Extract the [X, Y] coordinate from the center of the cell holding the provided text.  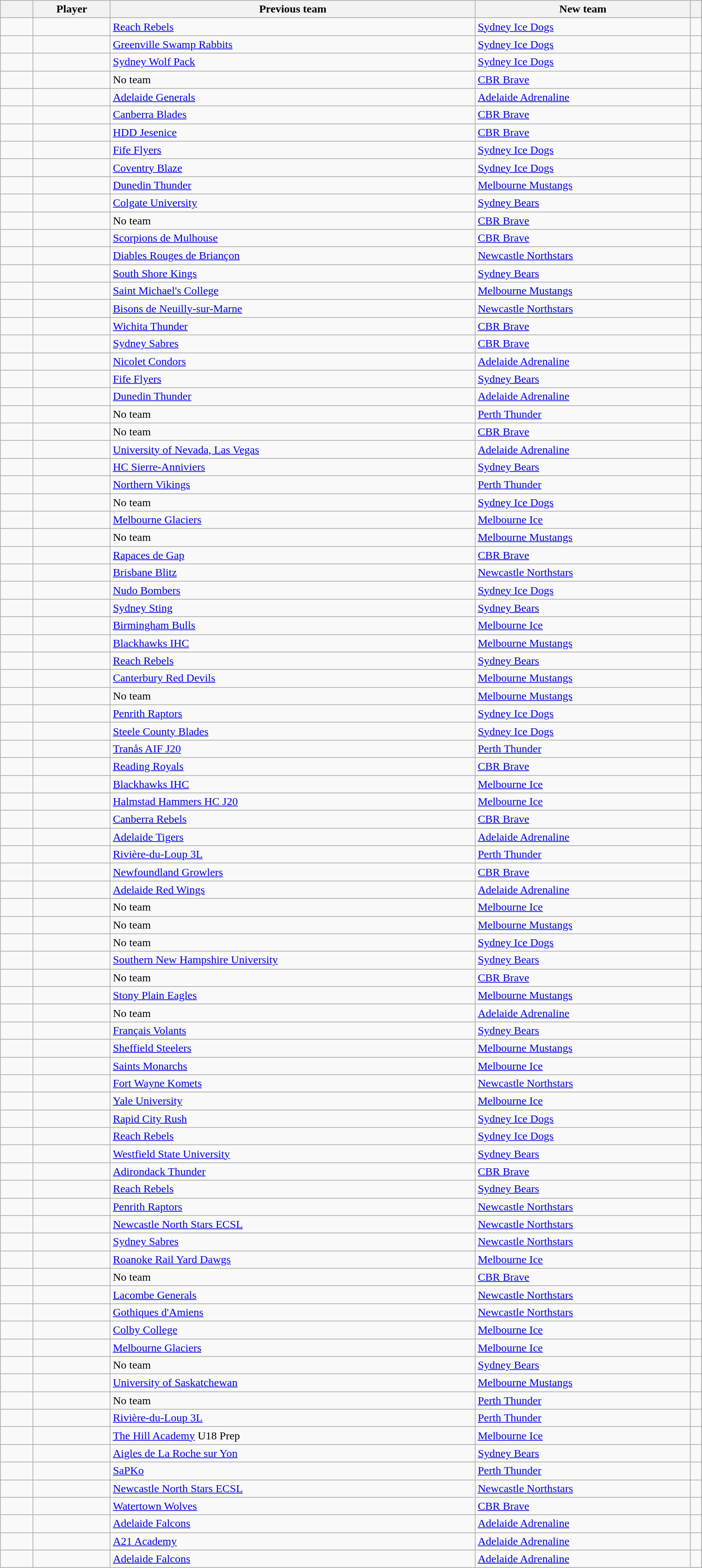
Bisons de Neuilly-sur-Marne [292, 309]
Saints Monarchs [292, 1066]
Nudo Bombers [292, 590]
Coventry Blaze [292, 167]
Sydney Sting [292, 608]
Colgate University [292, 203]
The Hill Academy U18 Prep [292, 1436]
HDD Jesenice [292, 132]
Adelaide Tigers [292, 837]
Newfoundland Growlers [292, 872]
Reading Royals [292, 766]
Rapid City Rush [292, 1119]
SaPKo [292, 1471]
University of Saskatchewan [292, 1383]
Canterbury Red Devils [292, 678]
Wichita Thunder [292, 326]
Scorpions de Mulhouse [292, 238]
Yale University [292, 1101]
Player [72, 9]
Previous team [292, 9]
Rapaces de Gap [292, 555]
Watertown Wolves [292, 1506]
Aigles de La Roche sur Yon [292, 1453]
Greenville Swamp Rabbits [292, 44]
Tranås AIF J20 [292, 749]
Canberra Blades [292, 115]
Halmstad Hammers HC J20 [292, 802]
HC Sierre-Anniviers [292, 467]
Adirondack Thunder [292, 1171]
University of Nevada, Las Vegas [292, 449]
Adelaide Red Wings [292, 890]
Westfield State University [292, 1154]
Nicolet Condors [292, 361]
Sheffield Steelers [292, 1048]
Sydney Wolf Pack [292, 62]
New team [583, 9]
Lacombe Generals [292, 1295]
Fort Wayne Komets [292, 1084]
Northern Vikings [292, 484]
Saint Michael's College [292, 291]
A21 Academy [292, 1541]
Stony Plain Eagles [292, 995]
Steele County Blades [292, 731]
Canberra Rebels [292, 819]
Diables Rouges de Briançon [292, 256]
Colby College [292, 1330]
South Shore Kings [292, 273]
Adelaide Generals [292, 97]
Southern New Hampshire University [292, 960]
Français Volants [292, 1030]
Roanoke Rail Yard Dawgs [292, 1259]
Birmingham Bulls [292, 626]
Gothiques d'Amiens [292, 1312]
Brisbane Blitz [292, 573]
